Scan for the cell matching the given text and deliver its (x, y) coordinate at center. 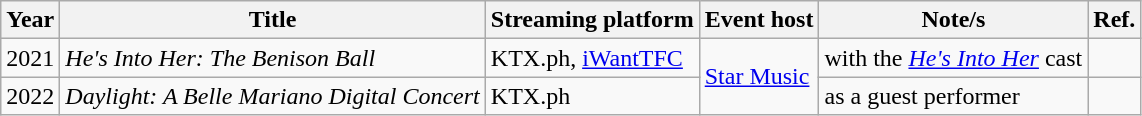
KTX.ph, iWantTFC (592, 58)
Daylight: A Belle Mariano Digital Concert (272, 96)
Note/s (954, 20)
Star Music (759, 77)
with the He's Into Her cast (954, 58)
Ref. (1114, 20)
KTX.ph (592, 96)
Year (30, 20)
He's Into Her: The Benison Ball (272, 58)
2021 (30, 58)
Streaming platform (592, 20)
Event host (759, 20)
as a guest performer (954, 96)
Title (272, 20)
2022 (30, 96)
